Provide the (x, y) coordinate of the cell's center where the given text is located.  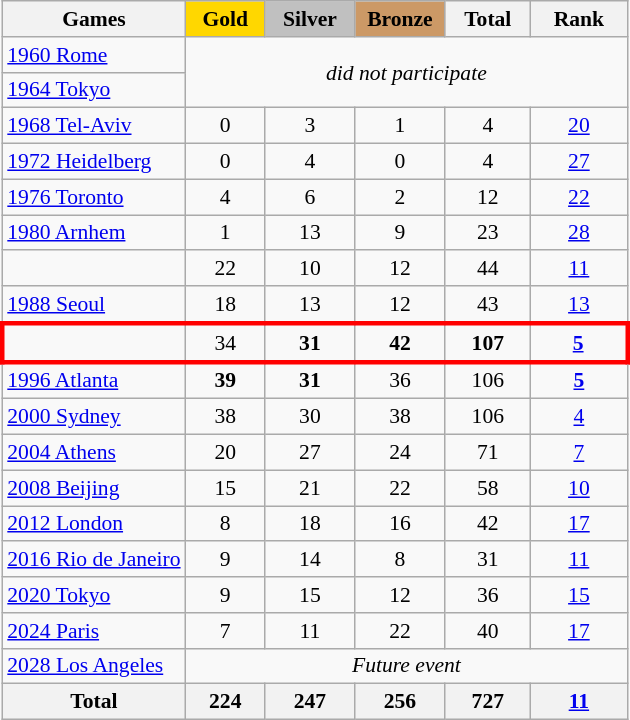
1988 Seoul (94, 304)
1964 Tokyo (94, 90)
2008 Beijing (94, 488)
2028 Los Angeles (94, 666)
2000 Sydney (94, 417)
1996 Atlanta (94, 380)
40 (488, 631)
43 (488, 304)
71 (488, 453)
727 (488, 702)
2020 Tokyo (94, 595)
23 (488, 233)
1980 Arnhem (94, 233)
39 (226, 380)
Silver (310, 19)
30 (310, 417)
1968 Tel-Aviv (94, 126)
2016 Rio de Janeiro (94, 560)
Rank (580, 19)
2012 London (94, 524)
1972 Heidelberg (94, 162)
3 (310, 126)
Games (94, 19)
2 (400, 197)
6 (310, 197)
28 (580, 233)
107 (488, 342)
58 (488, 488)
1960 Rome (94, 55)
2024 Paris (94, 631)
34 (226, 342)
247 (310, 702)
256 (400, 702)
Future event (407, 666)
224 (226, 702)
Bronze (400, 19)
1976 Toronto (94, 197)
did not participate (407, 72)
21 (310, 488)
2004 Athens (94, 453)
16 (400, 524)
24 (400, 453)
Gold (226, 19)
44 (488, 269)
14 (310, 560)
